From the cell containing the given text, extract its center point as (X, Y) coordinate. 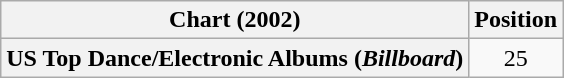
US Top Dance/Electronic Albums (Billboard) (235, 58)
Chart (2002) (235, 20)
25 (516, 58)
Position (516, 20)
